Pinpoint the cell where the given text exists, returning its (x, y) midpoint coordinate. 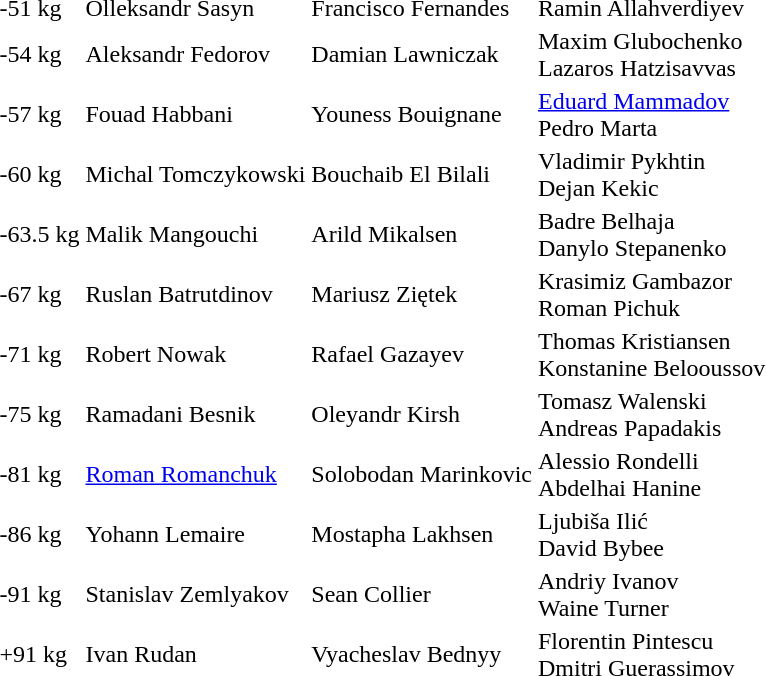
Aleksandr Fedorov (196, 54)
Oleyandr Kirsh (422, 414)
Arild Mikalsen (422, 234)
Robert Nowak (196, 354)
Ljubiša Ilić David Bybee (651, 534)
Stanislav Zemlyakov (196, 594)
Tomasz Walenski Andreas Papadakis (651, 414)
Roman Romanchuk (196, 474)
Damian Lawniczak (422, 54)
Mariusz Ziętek (422, 294)
Rafael Gazayev (422, 354)
Alessio Rondelli Abdelhai Hanine (651, 474)
Eduard Mammadov Pedro Marta (651, 114)
Thomas Kristiansen Konstanine Belooussov (651, 354)
Badre Belhaja Danylo Stepanenko (651, 234)
Fouad Habbani (196, 114)
Ramadani Besnik (196, 414)
Andriy Ivanov Waine Turner (651, 594)
Sean Collier (422, 594)
Ruslan Batrutdinov (196, 294)
Yohann Lemaire (196, 534)
Krasimiz Gambazor Roman Pichuk (651, 294)
Solobodan Marinkovic (422, 474)
Vladimir Pykhtin Dejan Kekic (651, 174)
Bouchaib El Bilali (422, 174)
Youness Bouignane (422, 114)
Maxim Glubochenko Lazaros Hatzisavvas (651, 54)
Mostapha Lakhsen (422, 534)
Malik Mangouchi (196, 234)
Michal Tomczykowski (196, 174)
